Extract the [x, y] coordinate from the center of the cell holding the provided text.  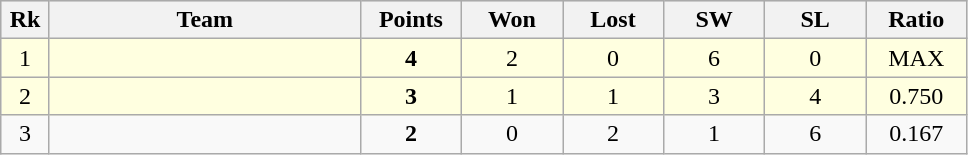
0.750 [916, 96]
SW [714, 20]
MAX [916, 58]
Lost [612, 20]
Won [512, 20]
SL [816, 20]
Points [410, 20]
0.167 [916, 134]
Rk [26, 20]
Team [204, 20]
Ratio [916, 20]
